Detect which cell encompasses the target text, then output its (x, y) center coordinate. 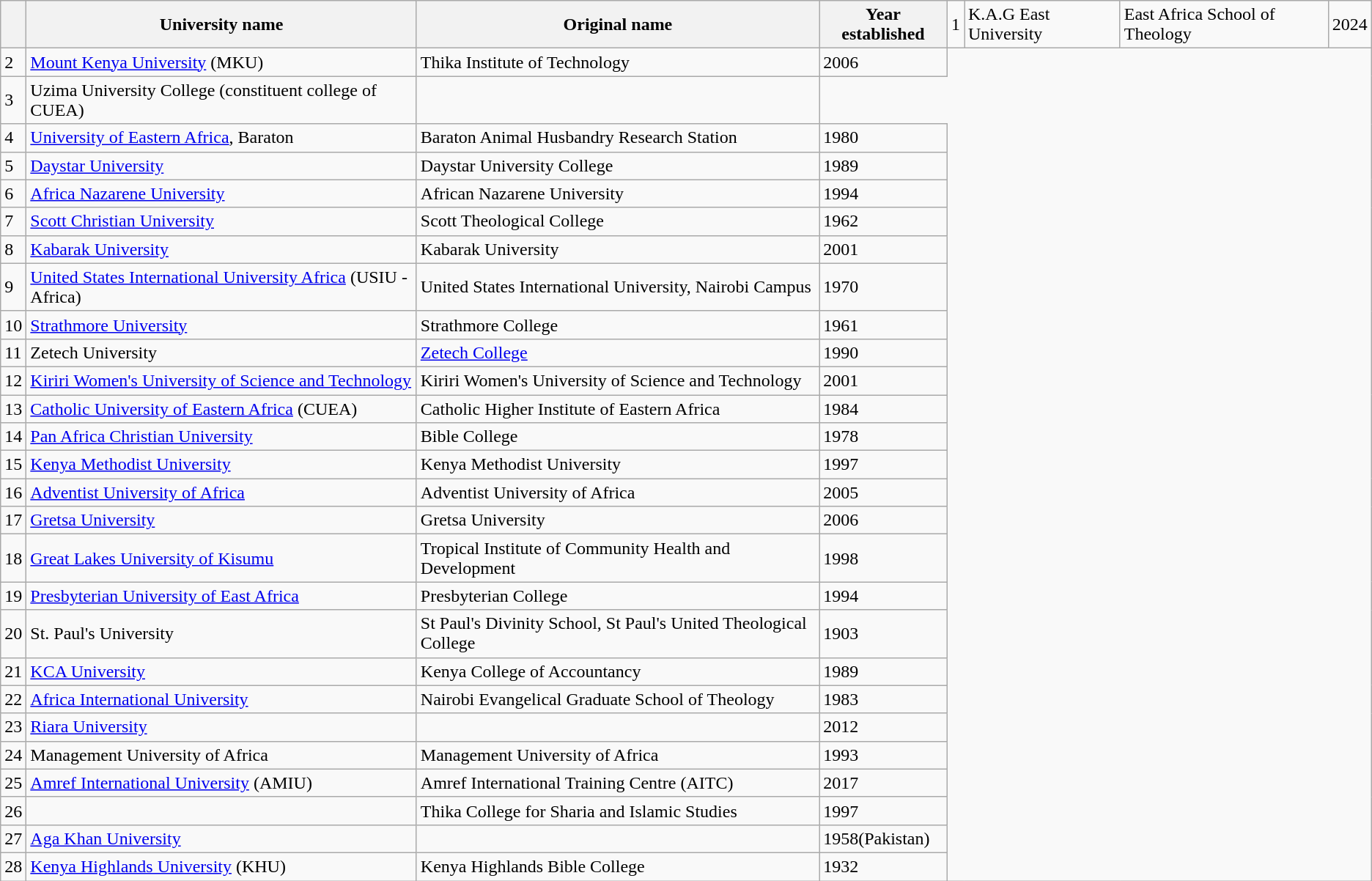
Nairobi Evangelical Graduate School of Theology (617, 699)
1990 (884, 353)
St. Paul's University (221, 633)
19 (13, 596)
2012 (884, 727)
Riara University (221, 727)
Catholic Higher Institute of Eastern Africa (617, 408)
Daystar University (221, 166)
15 (13, 465)
1970 (884, 287)
Pan Africa Christian University (221, 437)
26 (13, 811)
28 (13, 866)
3 (13, 100)
Amref International Training Centre (AITC) (617, 783)
4 (13, 138)
27 (13, 838)
13 (13, 408)
African Nazarene University (617, 193)
2005 (884, 493)
Uzima University College (constituent college of CUEA) (221, 100)
1 (956, 25)
Presbyterian College (617, 596)
5 (13, 166)
Kenya Highlands University (KHU) (221, 866)
1998 (884, 559)
Scott Christian University (221, 221)
2017 (884, 783)
1993 (884, 755)
St Paul's Divinity School, St Paul's United Theological College (617, 633)
East Africa School of Theology (1224, 25)
17 (13, 520)
Aga Khan University (221, 838)
20 (13, 633)
1984 (884, 408)
1962 (884, 221)
Daystar University College (617, 166)
Year established (884, 25)
University name (221, 25)
Bible College (617, 437)
1903 (884, 633)
KCA University (221, 671)
Strathmore University (221, 325)
9 (13, 287)
12 (13, 380)
United States International University, Nairobi Campus (617, 287)
22 (13, 699)
University of Eastern Africa, Baraton (221, 138)
Baraton Animal Husbandry Research Station (617, 138)
Zetech College (617, 353)
Kenya College of Accountancy (617, 671)
Original name (617, 25)
United States International University Africa (USIU - Africa) (221, 287)
1983 (884, 699)
21 (13, 671)
Zetech University (221, 353)
Amref International University (AMIU) (221, 783)
1978 (884, 437)
Thika Institute of Technology (617, 62)
2024 (1350, 25)
1958(Pakistan) (884, 838)
8 (13, 249)
14 (13, 437)
Strathmore College (617, 325)
23 (13, 727)
Thika College for Sharia and Islamic Studies (617, 811)
7 (13, 221)
16 (13, 493)
Scott Theological College (617, 221)
Presbyterian University of East Africa (221, 596)
Great Lakes University of Kisumu (221, 559)
2 (13, 62)
1980 (884, 138)
25 (13, 783)
Tropical Institute of Community Health and Development (617, 559)
18 (13, 559)
11 (13, 353)
Africa International University (221, 699)
Africa Nazarene University (221, 193)
10 (13, 325)
Mount Kenya University (MKU) (221, 62)
1961 (884, 325)
24 (13, 755)
K.A.G East University (1042, 25)
Catholic University of Eastern Africa (CUEA) (221, 408)
6 (13, 193)
1932 (884, 866)
Kenya Highlands Bible College (617, 866)
